Capture the cell that displays the provided text and extract its (x, y) central coordinate. 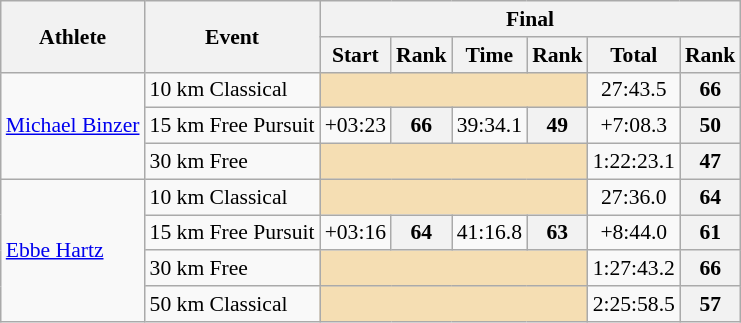
50 km Classical (232, 304)
Ebbe Hartz (73, 250)
1:22:23.1 (634, 162)
57 (710, 304)
39:34.1 (490, 126)
47 (710, 162)
1:27:43.2 (634, 269)
63 (558, 233)
49 (558, 126)
Start (356, 55)
50 (710, 126)
41:16.8 (490, 233)
27:36.0 (634, 197)
2:25:58.5 (634, 304)
+03:16 (356, 233)
+8:44.0 (634, 233)
Athlete (73, 36)
Michael Binzer (73, 126)
61 (710, 233)
+7:08.3 (634, 126)
+03:23 (356, 126)
Event (232, 36)
Time (490, 55)
Total (634, 55)
27:43.5 (634, 90)
Final (530, 19)
